Capture the cell that displays the provided text and extract its [x, y] central coordinate. 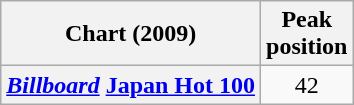
Chart (2009) [131, 34]
Billboard Japan Hot 100 [131, 85]
42 [307, 85]
Peakposition [307, 34]
